Provide the (x, y) coordinate of the cell's center where the given text is located.  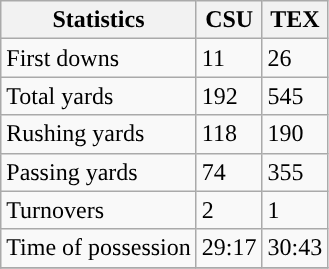
355 (295, 172)
Turnovers (99, 210)
First downs (99, 58)
Rushing yards (99, 134)
Total yards (99, 96)
26 (295, 58)
Time of possession (99, 248)
190 (295, 134)
118 (229, 134)
TEX (295, 20)
CSU (229, 20)
192 (229, 96)
29:17 (229, 248)
11 (229, 58)
Statistics (99, 20)
1 (295, 210)
2 (229, 210)
545 (295, 96)
74 (229, 172)
Passing yards (99, 172)
30:43 (295, 248)
